Identify which cell holds the provided text, then report its [X, Y] central coordinate. 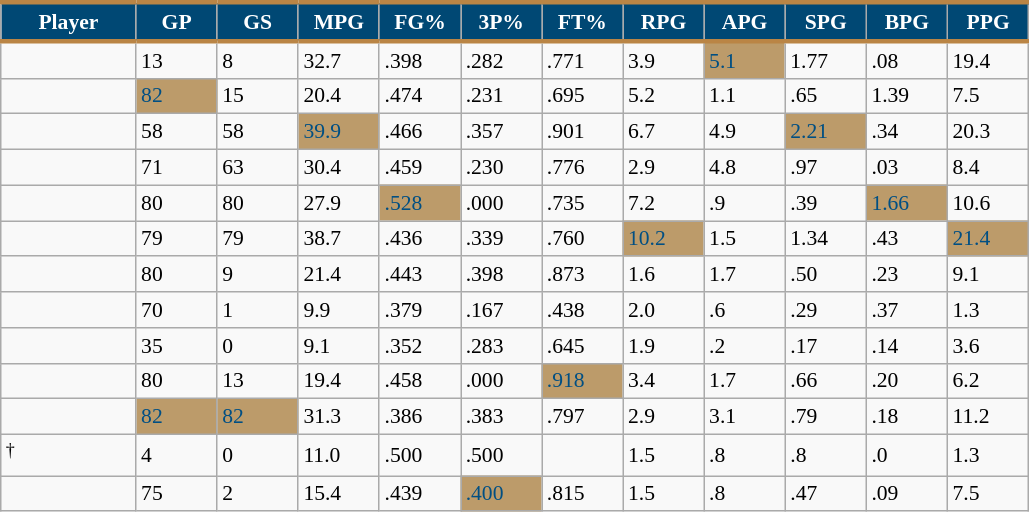
.34 [906, 132]
3.1 [744, 417]
10.2 [664, 239]
75 [176, 494]
3.9 [664, 60]
.6 [744, 310]
4.8 [744, 168]
.29 [826, 310]
.528 [420, 203]
.436 [420, 239]
3.4 [664, 381]
.17 [826, 346]
7.2 [664, 203]
11.0 [338, 456]
71 [176, 168]
.352 [420, 346]
27.9 [338, 203]
Player [68, 22]
.47 [826, 494]
.459 [420, 168]
30.4 [338, 168]
.438 [582, 310]
38.7 [338, 239]
.383 [502, 417]
.79 [826, 417]
GP [176, 22]
.760 [582, 239]
1.39 [906, 96]
.23 [906, 275]
.443 [420, 275]
.14 [906, 346]
31.3 [338, 417]
1.34 [826, 239]
.39 [826, 203]
1.66 [906, 203]
4.9 [744, 132]
SPG [826, 22]
3P% [502, 22]
39.9 [338, 132]
.282 [502, 60]
35 [176, 346]
.901 [582, 132]
2 [258, 494]
1 [258, 310]
6.7 [664, 132]
15.4 [338, 494]
70 [176, 310]
2.0 [664, 310]
GS [258, 22]
.9 [744, 203]
.474 [420, 96]
1.6 [664, 275]
1.1 [744, 96]
.918 [582, 381]
.50 [826, 275]
8 [258, 60]
BPG [906, 22]
.66 [826, 381]
RPG [664, 22]
.735 [582, 203]
.2 [744, 346]
.65 [826, 96]
5.2 [664, 96]
.97 [826, 168]
63 [258, 168]
.357 [502, 132]
1.77 [826, 60]
.400 [502, 494]
FT% [582, 22]
MPG [338, 22]
.283 [502, 346]
.167 [502, 310]
APG [744, 22]
PPG [988, 22]
.776 [582, 168]
10.6 [988, 203]
.466 [420, 132]
.645 [582, 346]
.03 [906, 168]
† [68, 456]
1.9 [664, 346]
.231 [502, 96]
20.4 [338, 96]
.439 [420, 494]
4 [176, 456]
15 [258, 96]
32.7 [338, 60]
.20 [906, 381]
2.21 [826, 132]
5.1 [744, 60]
3.6 [988, 346]
20.3 [988, 132]
.43 [906, 239]
.771 [582, 60]
11.2 [988, 417]
8.4 [988, 168]
6.2 [988, 381]
.0 [906, 456]
.339 [502, 239]
FG% [420, 22]
.379 [420, 310]
9 [258, 275]
.37 [906, 310]
.458 [420, 381]
.386 [420, 417]
.08 [906, 60]
.230 [502, 168]
.09 [906, 494]
.873 [582, 275]
9.9 [338, 310]
.18 [906, 417]
.797 [582, 417]
.695 [582, 96]
.815 [582, 494]
